Find where the given text appears and provide that cell's center as [x, y] coordinate. 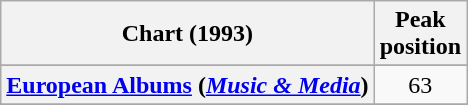
Chart (1993) [188, 34]
European Albums (Music & Media) [188, 85]
63 [420, 85]
Peakposition [420, 34]
